For the text-containing cell, return its midpoint in [x, y] coordinate format. 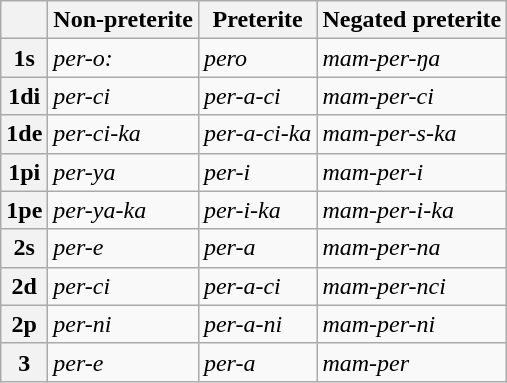
mam-per-s-ka [412, 134]
pero [258, 58]
1di [24, 96]
per-a-ni [258, 324]
per-ya [124, 172]
mam-per-ci [412, 96]
2s [24, 248]
mam-per-na [412, 248]
1pi [24, 172]
per-ci-ka [124, 134]
Non-preterite [124, 20]
per-ya-ka [124, 210]
mam-per [412, 362]
per-i-ka [258, 210]
per-a-ci-ka [258, 134]
1s [24, 58]
2d [24, 286]
per-ni [124, 324]
mam-per-ni [412, 324]
per-i [258, 172]
per-o: [124, 58]
mam-per-nci [412, 286]
Preterite [258, 20]
mam-per-ŋa [412, 58]
mam-per-i [412, 172]
1de [24, 134]
3 [24, 362]
mam-per-i-ka [412, 210]
2p [24, 324]
1pe [24, 210]
Negated preterite [412, 20]
